Output the [x, y] coordinate of the center of the cell containing the given text.  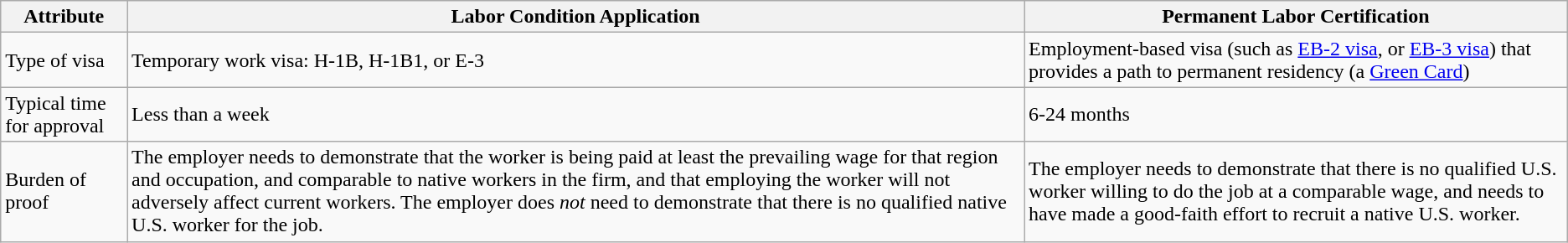
6-24 months [1297, 114]
Burden of proof [64, 191]
Permanent Labor Certification [1297, 17]
Less than a week [576, 114]
Attribute [64, 17]
Labor Condition Application [576, 17]
Typical time for approval [64, 114]
Employment-based visa (such as EB-2 visa, or EB-3 visa) that provides a path to permanent residency (a Green Card) [1297, 60]
Type of visa [64, 60]
Temporary work visa: H-1B, H-1B1, or E-3 [576, 60]
